For the text-containing cell, return its midpoint in (X, Y) coordinate format. 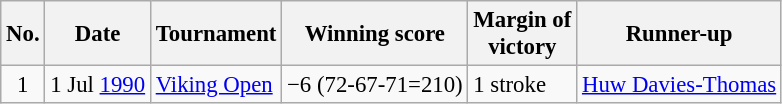
1 Jul 1990 (98, 85)
Viking Open (216, 85)
1 stroke (522, 85)
Winning score (375, 34)
Runner-up (680, 34)
Date (98, 34)
−6 (72-67-71=210) (375, 85)
Tournament (216, 34)
No. (23, 34)
Huw Davies-Thomas (680, 85)
1 (23, 85)
Margin ofvictory (522, 34)
